Provide the [x, y] coordinate of the cell's center where the given text is located.  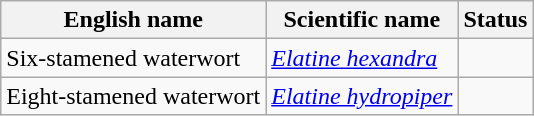
Six-stamened waterwort [134, 58]
English name [134, 20]
Eight-stamened waterwort [134, 96]
Scientific name [362, 20]
Elatine hexandra [362, 58]
Elatine hydropiper [362, 96]
Status [496, 20]
